Extract the (x, y) coordinate from the center of the cell holding the provided text.  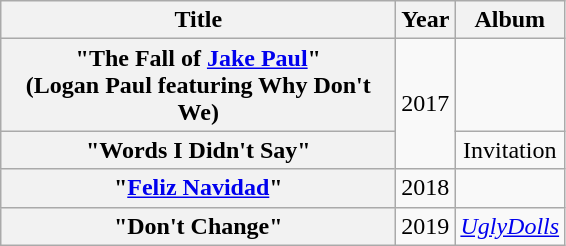
"Feliz Navidad" (198, 188)
Title (198, 20)
"The Fall of Jake Paul" (Logan Paul featuring Why Don't We) (198, 85)
"Don't Change" (198, 226)
"Words I Didn't Say" (198, 150)
2017 (426, 104)
2018 (426, 188)
UglyDolls (510, 226)
2019 (426, 226)
Year (426, 20)
Invitation (510, 150)
Album (510, 20)
